Extract the [X, Y] coordinate from the center of the cell holding the provided text.  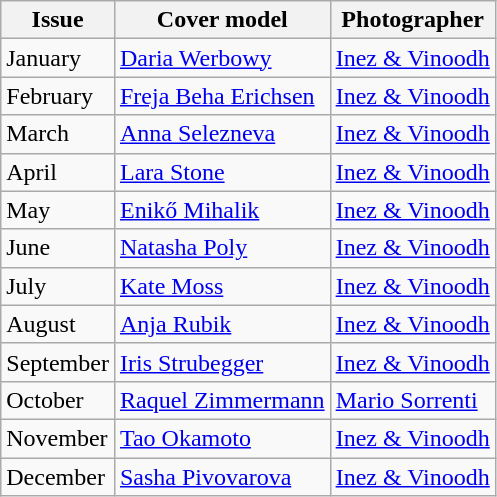
September [58, 362]
Kate Moss [222, 286]
Anna Selezneva [222, 134]
Natasha Poly [222, 248]
Iris Strubegger [222, 362]
Tao Okamoto [222, 438]
Cover model [222, 20]
August [58, 324]
June [58, 248]
Lara Stone [222, 172]
October [58, 400]
Freja Beha Erichsen [222, 96]
Enikő Mihalik [222, 210]
January [58, 58]
Photographer [412, 20]
March [58, 134]
December [58, 477]
April [58, 172]
Raquel Zimmermann [222, 400]
July [58, 286]
Sasha Pivovarova [222, 477]
Anja Rubik [222, 324]
Issue [58, 20]
February [58, 96]
November [58, 438]
Daria Werbowy [222, 58]
Mario Sorrenti [412, 400]
May [58, 210]
